Identify which cell holds the provided text, then report its [X, Y] central coordinate. 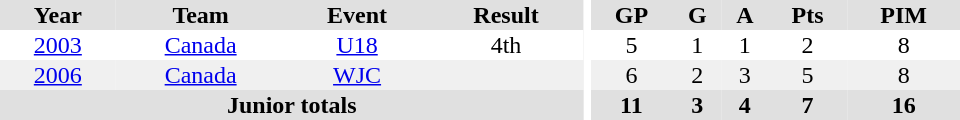
Junior totals [292, 105]
4 [745, 105]
2006 [58, 75]
G [698, 15]
A [745, 15]
PIM [904, 15]
GP [631, 15]
4th [506, 45]
2003 [58, 45]
6 [631, 75]
Event [358, 15]
U18 [358, 45]
16 [904, 105]
11 [631, 105]
7 [808, 105]
Result [506, 15]
Year [58, 15]
Pts [808, 15]
Team [201, 15]
WJC [358, 75]
